Capture the cell that displays the provided text and extract its (x, y) central coordinate. 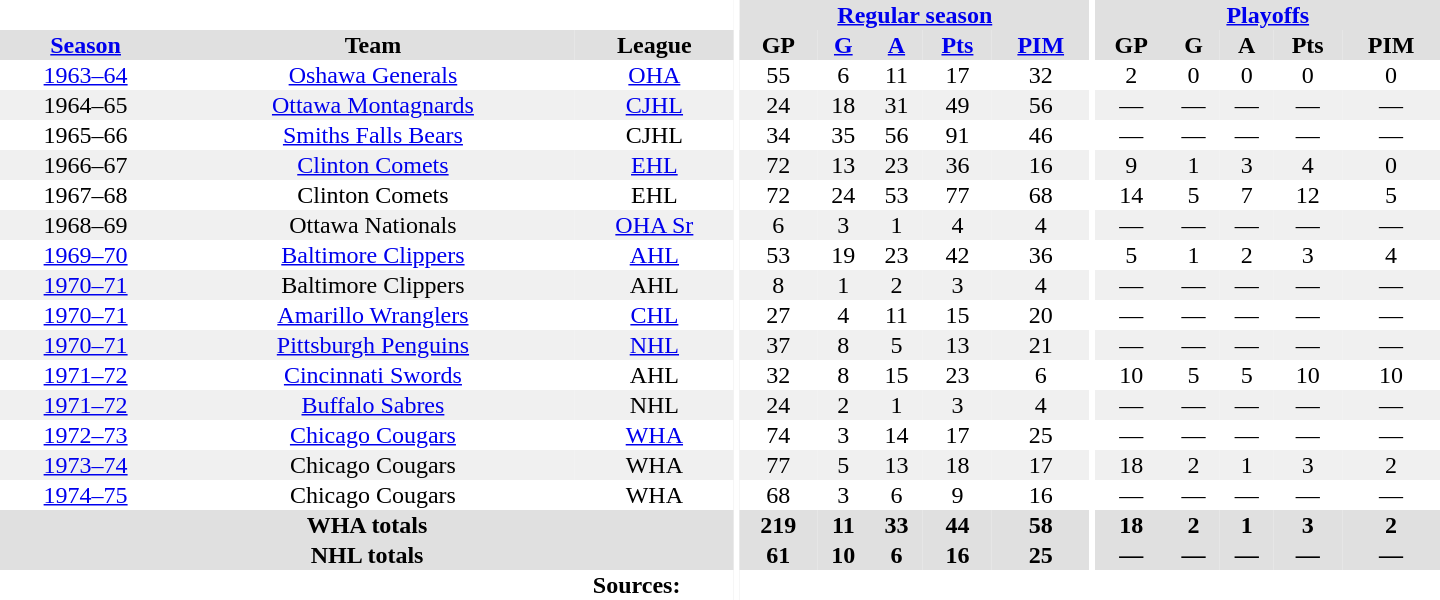
1972–73 (86, 435)
33 (896, 525)
31 (896, 105)
49 (958, 105)
League (654, 45)
Buffalo Sabres (372, 405)
1965–66 (86, 135)
34 (778, 135)
Sources: (636, 585)
Smiths Falls Bears (372, 135)
1968–69 (86, 225)
1964–65 (86, 105)
Oshawa Generals (372, 75)
37 (778, 345)
NHL totals (367, 555)
1966–67 (86, 165)
Ottawa Montagnards (372, 105)
35 (844, 135)
1967–68 (86, 195)
46 (1041, 135)
74 (778, 435)
Pittsburgh Penguins (372, 345)
27 (778, 315)
1963–64 (86, 75)
7 (1246, 195)
OHA (654, 75)
219 (778, 525)
20 (1041, 315)
61 (778, 555)
CHL (654, 315)
1973–74 (86, 465)
WHA totals (367, 525)
21 (1041, 345)
OHA Sr (654, 225)
91 (958, 135)
1974–75 (86, 495)
1969–70 (86, 255)
12 (1308, 195)
Cincinnati Swords (372, 375)
Playoffs (1268, 15)
Team (372, 45)
19 (844, 255)
Regular season (915, 15)
Ottawa Nationals (372, 225)
Season (86, 45)
55 (778, 75)
Amarillo Wranglers (372, 315)
42 (958, 255)
44 (958, 525)
58 (1041, 525)
